From the cell containing the given text, extract its center point as (X, Y) coordinate. 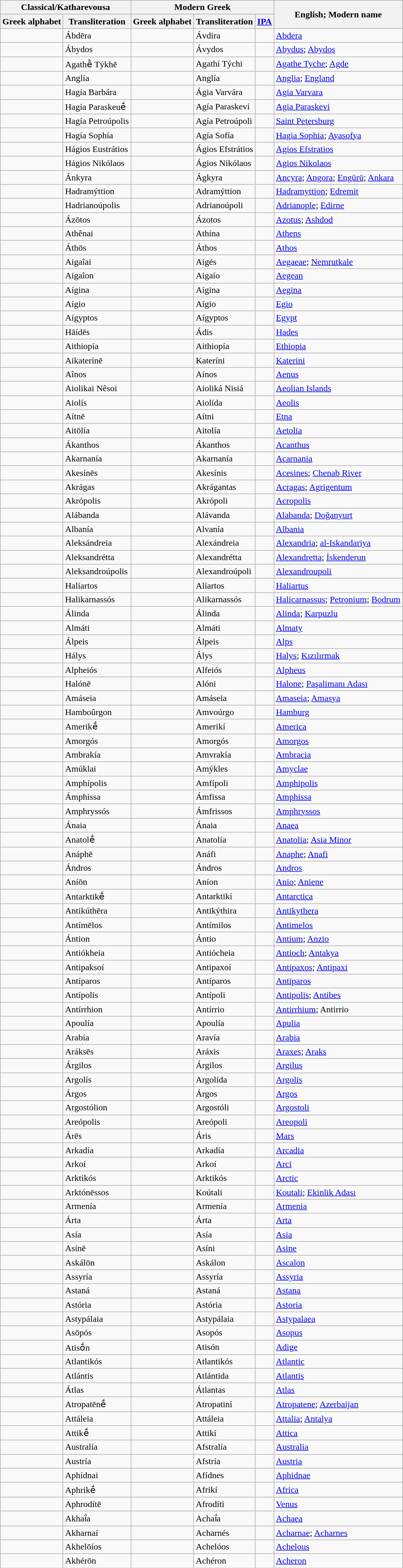
Aphrikḗ (97, 1490)
Átlas (97, 1390)
Asíni (224, 1249)
Aínos (224, 374)
Amphryssos (338, 811)
Antipolis; Antibes (338, 995)
Asopus (338, 1333)
Akrágas (97, 487)
Asine (338, 1249)
Halíartοs (97, 585)
Acropolis (338, 501)
Almaty (338, 627)
Ámphissa (97, 797)
Hāídēs (97, 332)
Kateríni (224, 360)
Aikaterínē (97, 360)
Koutali; Ekinlik Adası (338, 1192)
Aioliká Nisiá (224, 388)
Argos (338, 1094)
Aigaîai (97, 262)
Afstralía (224, 1447)
Anaphe; Anafi (338, 854)
Amaseia; Amasya (338, 698)
Asopós (224, 1333)
Aigaío (224, 276)
Amýkles (224, 769)
Attikí (224, 1433)
Hadramyttion; Edremit (338, 192)
Akrópolis (97, 501)
Aphrodítē (97, 1504)
Arabia (338, 1037)
Antípoli (224, 995)
Agía Paraskeví (224, 107)
Alexandria; al-Iskandariya (338, 543)
Atisón (224, 1347)
Athos (338, 248)
Afstría (224, 1461)
Amvrakía (224, 755)
Halys; Kızılırmak (338, 656)
Astoria (338, 1305)
Amphipolis (338, 783)
Aphidnae (338, 1475)
Hagia Sophia; Ayasofya (338, 135)
Arci (338, 1164)
Acharnae; Acharnes (338, 1533)
Asínē (97, 1249)
Afrodíti (224, 1504)
Acharnés (224, 1533)
Aeolis (338, 403)
Agía Sofía (224, 135)
Alexandroupoli (338, 571)
Arctic (338, 1178)
Adrianoúpoli (224, 206)
Amerikí (224, 727)
Antimelos (338, 925)
Hamburg (338, 712)
Aiolída (224, 403)
Africa (338, 1490)
Achaḯa (224, 1518)
Areópoli (224, 1122)
Agathí Týchi (224, 64)
Amorgos (338, 741)
Aníon (224, 882)
Aítnē (97, 417)
Amúklai (97, 769)
Antipaxos; Antipaxi (338, 967)
Atropatene; Azerbaijan (338, 1404)
Alávanda (224, 515)
Antikythera (338, 911)
Akrágantas (224, 487)
Katerini (338, 360)
Achelous (338, 1547)
Alikarnassós (224, 599)
Atlantis (338, 1376)
Atropatiní (224, 1404)
Ambracia (338, 755)
Aigaîon (97, 276)
Abydus; Abydos (338, 50)
Ávydos (224, 50)
Anglia; England (338, 78)
Araxes; Araks (338, 1051)
Atlántida (224, 1376)
Aeolian Islands (338, 388)
Agios Efstratios (338, 149)
Alabanda; Doğanyurt (338, 515)
Amvoúrgo (224, 712)
Amphípolis (97, 783)
Agios Nikolaos (338, 163)
Assyria (338, 1277)
Acarnania (338, 459)
Ázōtos (97, 220)
Halikarnassós (97, 599)
Ázotos (224, 220)
Ábydos (97, 50)
Anatolḗ (97, 840)
Hálys (97, 656)
Venus (338, 1504)
Afídnes (224, 1475)
Argolída (224, 1080)
Akharnaí (97, 1533)
Athína (224, 234)
Adrianople; Edirne (338, 206)
Argostoli (338, 1108)
Ethiopia (338, 346)
Classical/Katharevousa (66, 7)
Areópolis (97, 1122)
Aítni (224, 417)
Ántio (224, 939)
Aráxis (224, 1051)
Antiócheia (224, 953)
Antikýthira (224, 911)
Ascalon (338, 1263)
Askálon (224, 1263)
Alábanda (97, 515)
Australia (338, 1447)
Anáphē (97, 854)
Ádis (224, 332)
Acesines; Chenab River (338, 473)
Alexandretta; İskenderun (338, 557)
Anatolia; Asia Minor (338, 840)
Ágios Nikólaos (224, 163)
Aiolikai Nêsoi (97, 388)
Aenus (338, 374)
Argostólion (97, 1108)
Antiparos (338, 981)
Ábdēra (97, 35)
Antipaxoí (224, 967)
Ámfissa (224, 797)
Agía Petroúpoli (224, 121)
Ancyra; Angora; Engürü; Ankara (338, 177)
Antípolis (97, 995)
Argolís (97, 1080)
Acragas; Agrigentum (338, 487)
Álys (224, 656)
Alinda; Karpuzlu (338, 613)
Hágios Nikólaos (97, 163)
Agathe Tyche; Agde (338, 64)
Atisṓn (97, 1347)
Atlántis (97, 1376)
Alíartοs (224, 585)
Acheron (338, 1561)
Askálōn (97, 1263)
Egio (338, 304)
Attikḗ (97, 1433)
Amphissa (338, 797)
Hagía Barbára (97, 92)
Amyclae (338, 769)
IPA (264, 21)
Ánkyra (97, 177)
Attalia; Antalya (338, 1419)
Átlantas (224, 1390)
English; Modern name (338, 14)
Armenia (338, 1206)
Áthos (224, 248)
Árēs (97, 1136)
Aegean (338, 276)
Anatolía (224, 840)
Agia Paraskevi (338, 107)
Athênai (97, 234)
Koútali (224, 1192)
Aleksandroúpolis (97, 571)
Anáfi (224, 854)
Afrikí (224, 1490)
Antírrhion (97, 1009)
Attica (338, 1433)
Akhérōn (97, 1561)
Alpheus (338, 670)
Australía (97, 1447)
Adramýttion (224, 192)
Aegaeae; Nemrutkale (338, 262)
Astypalaea (338, 1319)
Hagía Petroúpolis (97, 121)
Aegina (338, 290)
Aitōlía (97, 431)
Akhaḯa (97, 1518)
Alpheiós (97, 670)
Achéron (224, 1561)
Alexandrétta (224, 557)
Aînos (97, 374)
Antium; Anzio (338, 939)
Antírrio (224, 1009)
Hades (338, 332)
Hadramýttion (97, 192)
Akrópoli (224, 501)
Asōpós (97, 1333)
Ágia Varvára (224, 92)
Austría (97, 1461)
Áris (224, 1136)
Argostóli (224, 1108)
America (338, 727)
Aníōn (97, 882)
Hagía Sophía (97, 135)
Aigés (224, 262)
Ámfrissos (224, 811)
Ántion (97, 939)
Argilus (338, 1066)
Amfípoli (224, 783)
Andros (338, 868)
Azotus; Ashdod (338, 220)
Astana (338, 1291)
Alexándreia (224, 543)
Arktónēssos (97, 1192)
Acanthus (338, 445)
Hadrianoúpolis (97, 206)
Arta (338, 1220)
Aiolís (97, 403)
Akhelōíos (97, 1547)
Alexandroúpoli (224, 571)
Albania (338, 529)
Atlas (338, 1390)
Halónē (97, 684)
Hamboûrgon (97, 712)
Ágkyra (224, 177)
Hagía Paraskeuḗ (97, 107)
Amerikḗ (97, 727)
Asia (338, 1235)
Argolis (338, 1080)
Aráksēs (97, 1051)
Arcadia (338, 1150)
Achelóos (224, 1547)
Aleksándreia (97, 543)
Antímēlos (97, 925)
Alps (338, 642)
Athens (338, 234)
Alóni (224, 684)
Areopoli (338, 1122)
Aphídnai (97, 1475)
Modern Greek (202, 7)
Apulia (338, 1023)
Alfeiós (224, 670)
Antímilos (224, 925)
Antarktikḗ (97, 897)
Ambrakía (97, 755)
Aitolía (224, 431)
Antarctica (338, 897)
Antikúthēra (97, 911)
Ágios Efstrátios (224, 149)
Aravía (224, 1037)
Agathḕ Týkhē (97, 64)
Antiókheia (97, 953)
Albanía (97, 529)
Etna (338, 417)
Agia Varvara (338, 92)
Halicarnassus; Petronium; Bodrum (338, 599)
Haliartus (338, 585)
Anaea (338, 825)
Atropatēnḗ (97, 1404)
Achaea (338, 1518)
Abdera (338, 35)
Antarktikí (224, 897)
Akesínis (224, 473)
Antirrhium; Antirrio (338, 1009)
Antioch; Antakya (338, 953)
Egypt (338, 318)
Hágios Eustrátios (97, 149)
Aetolia (338, 431)
Austria (338, 1461)
Mars (338, 1136)
Anio; Aniene (338, 882)
Atlantic (338, 1362)
Antipaksoí (97, 967)
Amphryssós (97, 811)
Saint Petersburg (338, 121)
Akesínēs (97, 473)
Halone; Paşalimanı Adası (338, 684)
Adige (338, 1347)
Ávdira (224, 35)
Aleksandrétta (97, 557)
Áthōs (97, 248)
Alvanía (224, 529)
Arabía (97, 1037)
